Identify which cell holds the provided text, then report its (x, y) central coordinate. 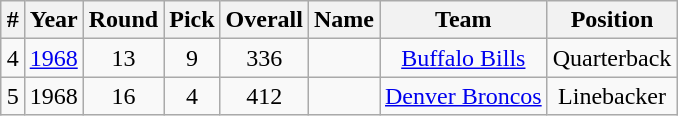
9 (192, 58)
Pick (192, 20)
Overall (264, 20)
Team (464, 20)
412 (264, 96)
Buffalo Bills (464, 58)
Year (54, 20)
13 (123, 58)
Quarterback (612, 58)
336 (264, 58)
Round (123, 20)
5 (12, 96)
Name (344, 20)
16 (123, 96)
# (12, 20)
Denver Broncos (464, 96)
Position (612, 20)
Linebacker (612, 96)
